Return the (X, Y) coordinate for the center point of the cell that contains the specified text.  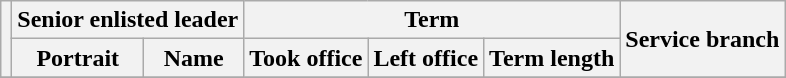
Left office (426, 58)
Name (194, 58)
Term (432, 20)
Service branch (702, 39)
Took office (306, 58)
Senior enlisted leader (128, 20)
Portrait (78, 58)
Term length (552, 58)
